From the cell containing the given text, extract its center point as [x, y] coordinate. 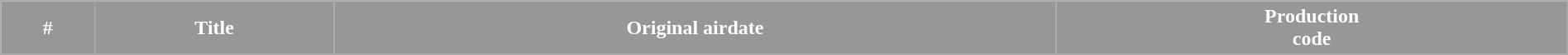
# [48, 28]
Title [215, 28]
Original airdate [695, 28]
Productioncode [1312, 28]
